Capture the cell that displays the provided text and extract its (X, Y) central coordinate. 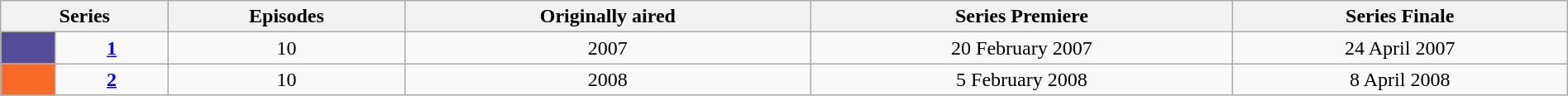
5 February 2008 (1022, 79)
2008 (608, 79)
2007 (608, 48)
Series Premiere (1022, 17)
Series (84, 17)
1 (112, 48)
Series Finale (1399, 17)
Originally aired (608, 17)
2 (112, 79)
24 April 2007 (1399, 48)
Episodes (286, 17)
20 February 2007 (1022, 48)
8 April 2008 (1399, 79)
